Detect which cell encompasses the target text, then output its [x, y] center coordinate. 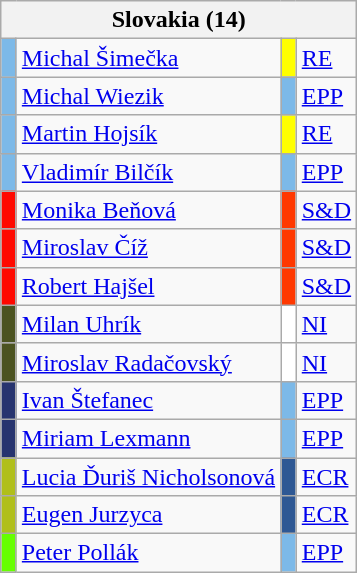
Vladimír Bilčík [148, 172]
Miroslav Radačovský [148, 362]
Peter Pollák [148, 553]
Michal Wiezik [148, 96]
Ivan Štefanec [148, 400]
Martin Hojsík [148, 134]
Miroslav Číž [148, 248]
Michal Šimečka [148, 58]
Milan Uhrík [148, 324]
Slovakia (14) [179, 20]
Lucia Ďuriš Nicholsonová [148, 477]
Miriam Lexmann [148, 438]
Monika Beňová [148, 210]
Eugen Jurzyca [148, 515]
Robert Hajšel [148, 286]
